Search for the cell housing the specified text and yield its [x, y] center coordinate. 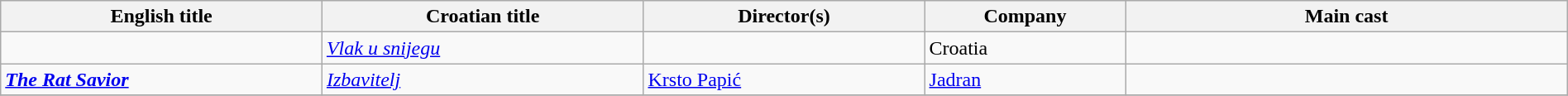
The Rat Savior [162, 79]
Izbavitelj [483, 79]
Director(s) [784, 17]
Jadran [1025, 79]
Krsto Papić [784, 79]
Main cast [1346, 17]
Company [1025, 17]
English title [162, 17]
Vlak u snijegu [483, 48]
Croatian title [483, 17]
Croatia [1025, 48]
